For the text-containing cell, return its midpoint in [X, Y] coordinate format. 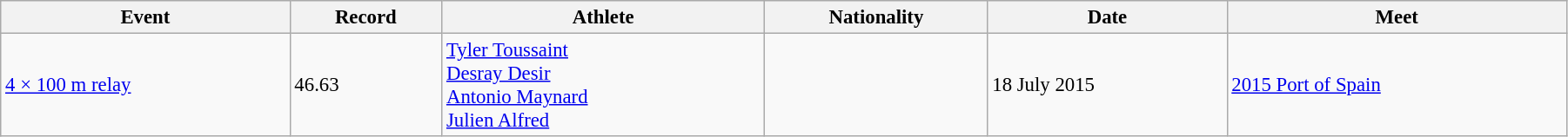
Event [145, 17]
Meet [1397, 17]
Nationality [876, 17]
Date [1107, 17]
18 July 2015 [1107, 85]
Tyler Toussaint Desray Desir Antonio Maynard Julien Alfred [604, 85]
46.63 [365, 85]
Record [365, 17]
Athlete [604, 17]
2015 Port of Spain [1397, 85]
4 × 100 m relay [145, 85]
